Find where the given text appears and provide that cell's center as [X, Y] coordinate. 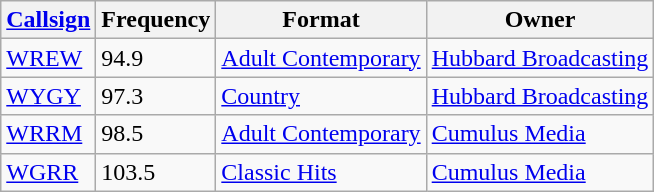
Callsign [48, 20]
WRRM [48, 134]
WYGY [48, 96]
Format [321, 20]
94.9 [156, 58]
WGRR [48, 172]
97.3 [156, 96]
WREW [48, 58]
98.5 [156, 134]
103.5 [156, 172]
Classic Hits [321, 172]
Frequency [156, 20]
Owner [540, 20]
Country [321, 96]
